Determine the (X, Y) coordinate at the center of the cell enclosing the given text.  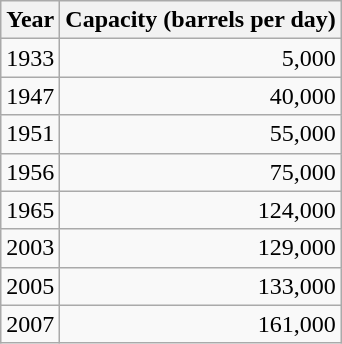
5,000 (200, 58)
133,000 (200, 286)
161,000 (200, 324)
124,000 (200, 210)
129,000 (200, 248)
Capacity (barrels per day) (200, 20)
40,000 (200, 96)
1947 (30, 96)
1951 (30, 134)
1956 (30, 172)
55,000 (200, 134)
75,000 (200, 172)
1965 (30, 210)
Year (30, 20)
2007 (30, 324)
2005 (30, 286)
2003 (30, 248)
1933 (30, 58)
